Pinpoint the cell where the given text exists, returning its [x, y] midpoint coordinate. 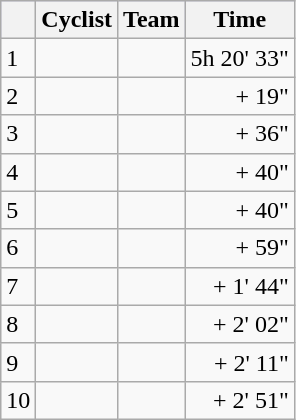
4 [18, 172]
+ 2' 51" [240, 400]
2 [18, 96]
+ 2' 11" [240, 362]
3 [18, 134]
5 [18, 210]
6 [18, 248]
1 [18, 58]
+ 2' 02" [240, 324]
+ 1' 44" [240, 286]
+ 19" [240, 96]
5h 20' 33" [240, 58]
Cyclist [77, 20]
+ 59" [240, 248]
Time [240, 20]
7 [18, 286]
8 [18, 324]
Team [152, 20]
+ 36" [240, 134]
10 [18, 400]
9 [18, 362]
